Capture the cell that displays the provided text and extract its [X, Y] central coordinate. 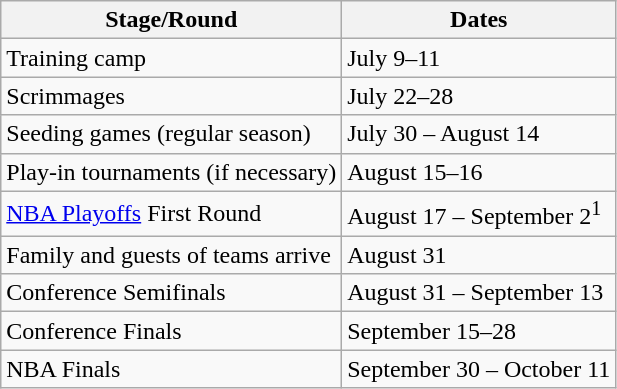
Conference Semifinals [172, 293]
Scrimmages [172, 96]
August 15–16 [479, 172]
September 15–28 [479, 331]
Stage/Round [172, 20]
August 31 [479, 255]
September 30 – October 11 [479, 369]
July 30 – August 14 [479, 134]
July 9–11 [479, 58]
August 31 – September 13 [479, 293]
Training camp [172, 58]
Dates [479, 20]
Conference Finals [172, 331]
August 17 – September 21 [479, 214]
Family and guests of teams arrive [172, 255]
Seeding games (regular season) [172, 134]
Play-in tournaments (if necessary) [172, 172]
NBA Finals [172, 369]
July 22–28 [479, 96]
NBA Playoffs First Round [172, 214]
